Find where the given text appears and provide that cell's center as [x, y] coordinate. 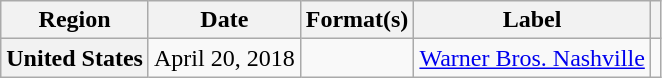
Label [532, 20]
Date [224, 20]
United States [75, 58]
Warner Bros. Nashville [532, 58]
April 20, 2018 [224, 58]
Format(s) [357, 20]
Region [75, 20]
